Output the [x, y] coordinate of the center of the cell containing the given text.  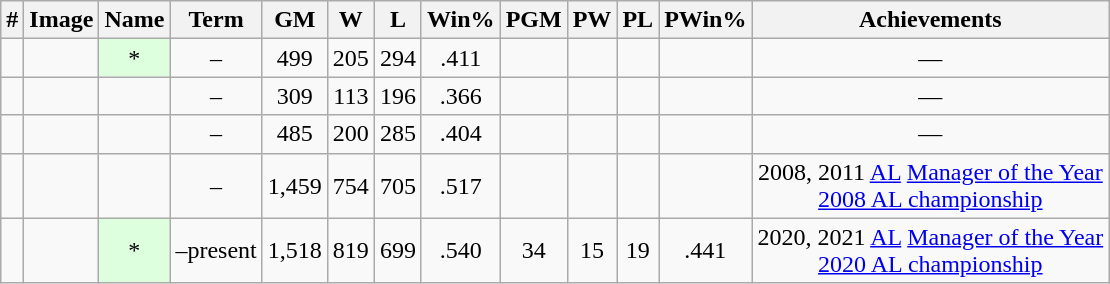
.441 [706, 250]
PWin% [706, 20]
819 [350, 250]
.540 [460, 250]
309 [294, 96]
15 [592, 250]
285 [398, 134]
.404 [460, 134]
GM [294, 20]
Image [62, 20]
705 [398, 186]
Win% [460, 20]
19 [638, 250]
Name [134, 20]
PW [592, 20]
W [350, 20]
196 [398, 96]
200 [350, 134]
.366 [460, 96]
1,459 [294, 186]
34 [534, 250]
PL [638, 20]
.411 [460, 58]
–present [216, 250]
699 [398, 250]
754 [350, 186]
Term [216, 20]
PGM [534, 20]
1,518 [294, 250]
Achievements [930, 20]
2008, 2011 AL Manager of the Year2008 AL championship [930, 186]
L [398, 20]
294 [398, 58]
499 [294, 58]
205 [350, 58]
.517 [460, 186]
2020, 2021 AL Manager of the Year2020 AL championship [930, 250]
# [12, 20]
113 [350, 96]
485 [294, 134]
